From the cell containing the given text, extract its center point as [x, y] coordinate. 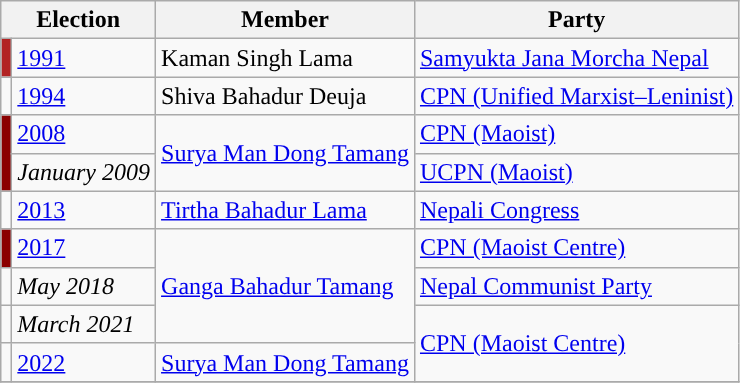
Shiva Bahadur Deuja [286, 96]
UCPN (Maoist) [576, 172]
Member [286, 20]
Kaman Singh Lama [286, 58]
CPN (Maoist) [576, 134]
CPN (Unified Marxist–Leninist) [576, 96]
1991 [84, 58]
2022 [84, 362]
Nepal Communist Party [576, 286]
Party [576, 20]
May 2018 [84, 286]
1994 [84, 96]
Election [78, 20]
2008 [84, 134]
Ganga Bahadur Tamang [286, 286]
2017 [84, 248]
Nepali Congress [576, 210]
Samyukta Jana Morcha Nepal [576, 58]
March 2021 [84, 324]
January 2009 [84, 172]
2013 [84, 210]
Tirtha Bahadur Lama [286, 210]
